Find where the given text appears and provide that cell's center as [x, y] coordinate. 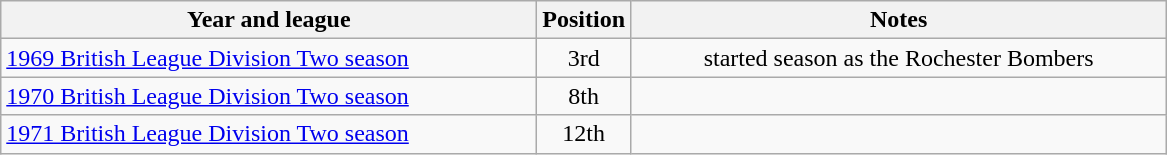
8th [584, 96]
1970 British League Division Two season [269, 96]
Position [584, 20]
Year and league [269, 20]
started season as the Rochester Bombers [899, 58]
12th [584, 134]
Notes [899, 20]
3rd [584, 58]
1969 British League Division Two season [269, 58]
1971 British League Division Two season [269, 134]
